From the cell containing the given text, extract its center point as [X, Y] coordinate. 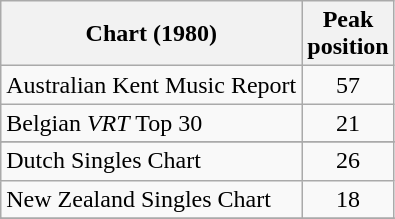
18 [348, 199]
Dutch Singles Chart [152, 161]
New Zealand Singles Chart [152, 199]
Belgian VRT Top 30 [152, 123]
57 [348, 85]
21 [348, 123]
Peakposition [348, 34]
Australian Kent Music Report [152, 85]
26 [348, 161]
Chart (1980) [152, 34]
